Detect which cell encompasses the target text, then output its [x, y] center coordinate. 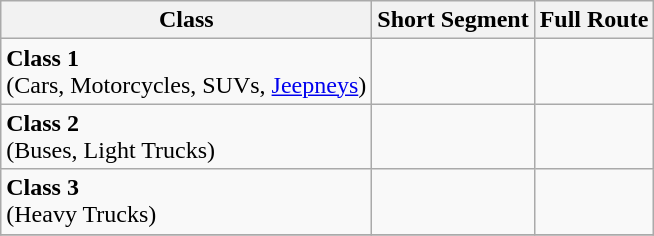
Full Route [594, 20]
Class 2(Buses, Light Trucks) [186, 136]
Short Segment [453, 20]
Class 3(Heavy Trucks) [186, 202]
Class [186, 20]
Class 1(Cars, Motorcycles, SUVs, Jeepneys) [186, 72]
